Extract the [x, y] coordinate from the center of the cell holding the provided text.  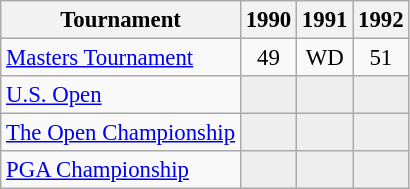
Masters Tournament [121, 58]
The Open Championship [121, 133]
PGA Championship [121, 170]
Tournament [121, 20]
1990 [268, 20]
49 [268, 58]
WD [325, 58]
51 [381, 58]
1992 [381, 20]
U.S. Open [121, 95]
1991 [325, 20]
